Detect which cell encompasses the target text, then output its [x, y] center coordinate. 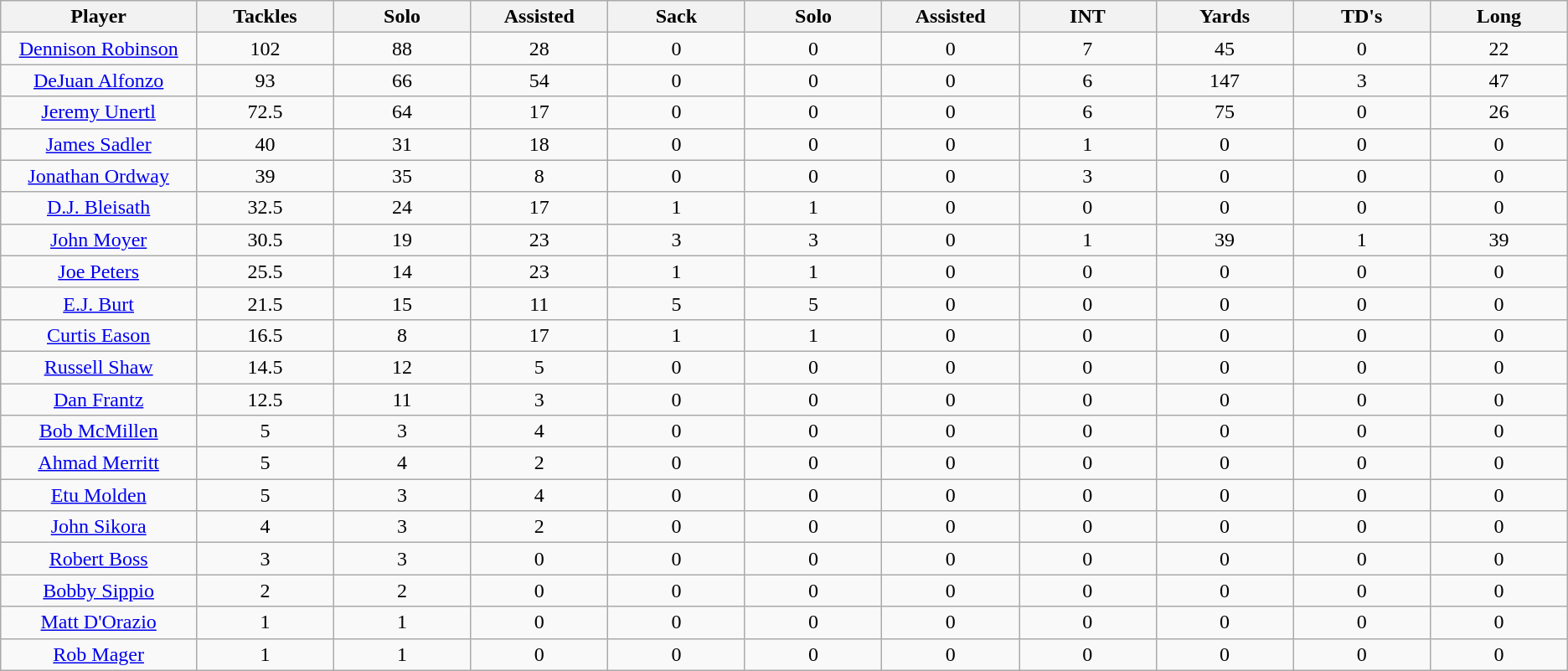
28 [539, 49]
14 [402, 271]
45 [1225, 49]
Joe Peters [99, 271]
Player [99, 17]
12.5 [266, 400]
E.J. Burt [99, 303]
93 [266, 80]
54 [539, 80]
Ahmad Merritt [99, 463]
Dan Frantz [99, 400]
25.5 [266, 271]
102 [266, 49]
12 [402, 367]
22 [1499, 49]
21.5 [266, 303]
Rob Mager [99, 654]
Dennison Robinson [99, 49]
John Moyer [99, 240]
Tackles [266, 17]
Long [1499, 17]
Bob McMillen [99, 431]
64 [402, 112]
18 [539, 144]
19 [402, 240]
Yards [1225, 17]
7 [1088, 49]
INT [1088, 17]
47 [1499, 80]
Curtis Eason [99, 335]
147 [1225, 80]
Bobby Sippio [99, 591]
Sack [677, 17]
16.5 [266, 335]
30.5 [266, 240]
TD's [1362, 17]
75 [1225, 112]
31 [402, 144]
72.5 [266, 112]
26 [1499, 112]
Jeremy Unertl [99, 112]
88 [402, 49]
40 [266, 144]
35 [402, 176]
Robert Boss [99, 559]
Etu Molden [99, 495]
32.5 [266, 208]
15 [402, 303]
DeJuan Alfonzo [99, 80]
66 [402, 80]
Jonathan Ordway [99, 176]
Russell Shaw [99, 367]
Matt D'Orazio [99, 622]
24 [402, 208]
14.5 [266, 367]
D.J. Bleisath [99, 208]
John Sikora [99, 527]
James Sadler [99, 144]
